Search for the cell housing the specified text and yield its [x, y] center coordinate. 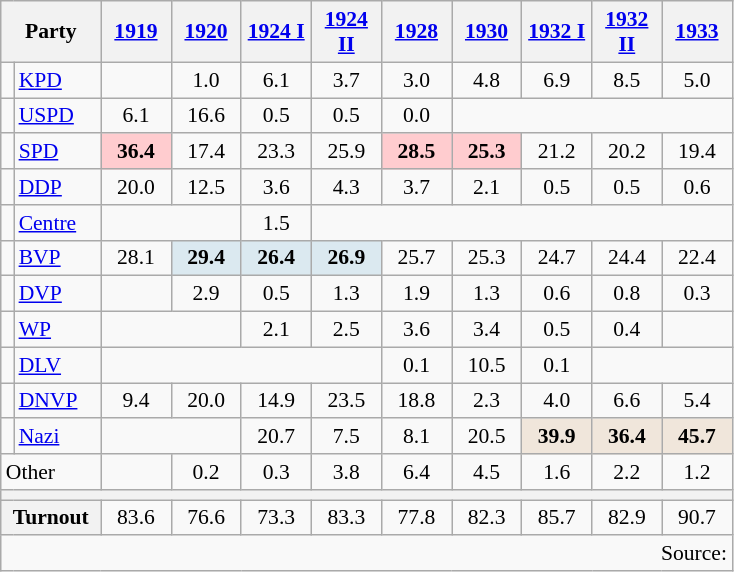
1.0 [206, 80]
3.8 [346, 472]
21.2 [557, 152]
4.5 [487, 472]
0.8 [627, 294]
1.5 [276, 223]
3.4 [487, 330]
0.4 [627, 330]
Nazi [58, 437]
24.4 [627, 258]
83.6 [136, 518]
1928 [416, 32]
Other [51, 472]
73.3 [276, 518]
28.5 [416, 152]
5.0 [697, 80]
17.4 [206, 152]
29.4 [206, 258]
85.7 [557, 518]
4.0 [557, 401]
20.2 [627, 152]
16.6 [206, 116]
23.3 [276, 152]
23.5 [346, 401]
DVP [58, 294]
82.3 [487, 518]
18.8 [416, 401]
1930 [487, 32]
2.5 [346, 330]
24.7 [557, 258]
Source: [366, 554]
39.9 [557, 437]
5.4 [697, 401]
WP [58, 330]
6.6 [627, 401]
83.3 [346, 518]
6.9 [557, 80]
82.9 [627, 518]
BVP [58, 258]
26.4 [276, 258]
2.3 [487, 401]
Centre [58, 223]
76.6 [206, 518]
1924 I [276, 32]
DNVP [58, 401]
Party [51, 32]
9.4 [136, 401]
12.5 [206, 187]
25.7 [416, 258]
4.8 [487, 80]
KPD [58, 80]
1933 [697, 32]
SPD [58, 152]
14.9 [276, 401]
1.6 [557, 472]
Turnout [51, 518]
7.5 [346, 437]
90.7 [697, 518]
6.4 [416, 472]
1924 II [346, 32]
2.9 [206, 294]
25.9 [346, 152]
45.7 [697, 437]
0.0 [416, 116]
1919 [136, 32]
3.0 [416, 80]
1920 [206, 32]
1932 I [557, 32]
26.9 [346, 258]
77.8 [416, 518]
2.2 [627, 472]
1932 II [627, 32]
4.3 [346, 187]
1.2 [697, 472]
DLV [58, 365]
19.4 [697, 152]
10.5 [487, 365]
28.1 [136, 258]
20.7 [276, 437]
8.1 [416, 437]
8.5 [627, 80]
0.2 [206, 472]
DDP [58, 187]
1.9 [416, 294]
USPD [58, 116]
20.5 [487, 437]
22.4 [697, 258]
